From the cell containing the given text, extract its center point as (x, y) coordinate. 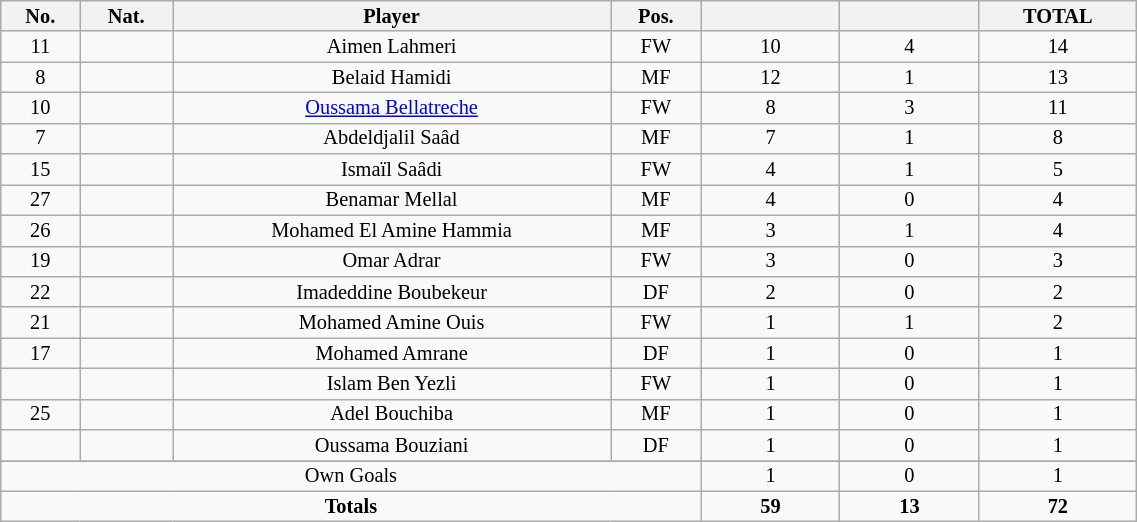
Aimen Lahmeri (392, 46)
Imadeddine Boubekeur (392, 292)
15 (40, 170)
Abdeldjalil Saâd (392, 138)
Islam Ben Yezli (392, 384)
Benamar Mellal (392, 200)
21 (40, 322)
Totals (351, 506)
14 (1058, 46)
Omar Adrar (392, 262)
No. (40, 16)
Oussama Bellatreche (392, 108)
Adel Bouchiba (392, 414)
Belaid Hamidi (392, 78)
19 (40, 262)
22 (40, 292)
Nat. (126, 16)
12 (770, 78)
Mohamed Amine Ouis (392, 322)
5 (1058, 170)
Mohamed El Amine Hammia (392, 230)
Own Goals (351, 476)
TOTAL (1058, 16)
17 (40, 354)
27 (40, 200)
72 (1058, 506)
Pos. (656, 16)
59 (770, 506)
Oussama Bouziani (392, 446)
26 (40, 230)
Player (392, 16)
25 (40, 414)
Mohamed Amrane (392, 354)
Ismaïl Saâdi (392, 170)
